Find where the given text appears and provide that cell's center as (X, Y) coordinate. 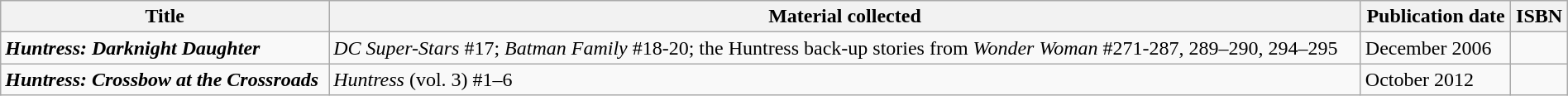
Publication date (1436, 17)
Title (165, 17)
October 2012 (1436, 79)
December 2006 (1436, 48)
Huntress (vol. 3) #1–6 (845, 79)
Material collected (845, 17)
Huntress: Crossbow at the Crossroads (165, 79)
ISBN (1539, 17)
Huntress: Darknight Daughter (165, 48)
DC Super-Stars #17; Batman Family #18-20; the Huntress back-up stories from Wonder Woman #271-287, 289–290, 294–295 (845, 48)
